Determine the [X, Y] coordinate at the center of the cell enclosing the given text.  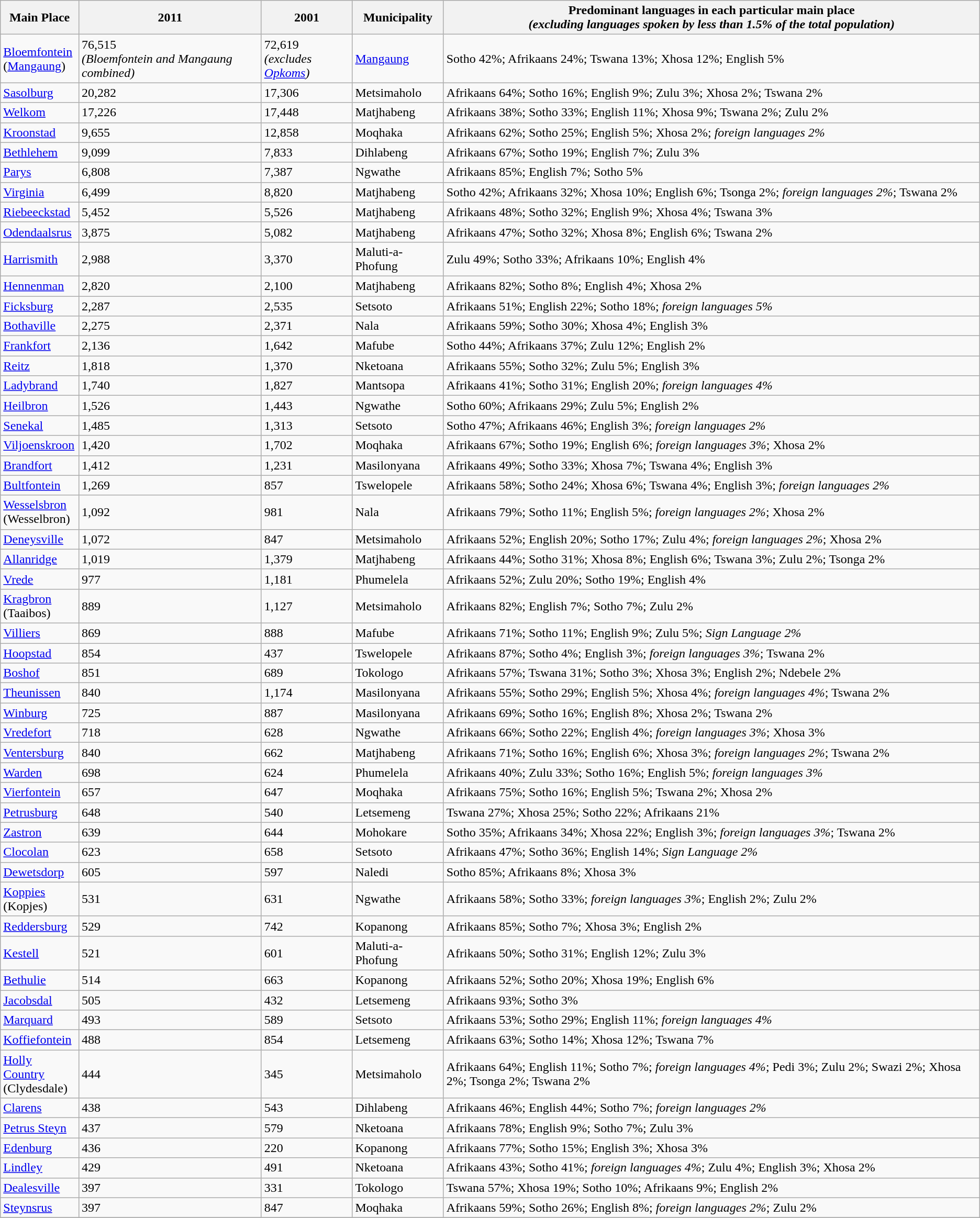
Bultfontein [40, 485]
Harrismith [40, 259]
Petrus Steyn [40, 1128]
1,642 [307, 346]
1,313 [307, 426]
Koffiefontein [40, 1040]
9,655 [170, 132]
Afrikaans 48%; Sotho 32%; English 9%; Xhosa 4%; Tswana 3% [711, 212]
Heilbron [40, 406]
17,226 [170, 113]
Mangaung [398, 59]
Ficksburg [40, 306]
Afrikaans 78%; English 9%; Sotho 7%; Zulu 3% [711, 1128]
1,019 [170, 559]
Afrikaans 64%; Sotho 16%; English 9%; Zulu 3%; Xhosa 2%; Tswana 2% [711, 93]
605 [170, 872]
8,820 [307, 192]
5,452 [170, 212]
Theunissen [40, 693]
345 [307, 1074]
Ventersburg [40, 753]
639 [170, 832]
Reddersburg [40, 926]
Afrikaans 52%; Sotho 20%; Xhosa 19%; English 6% [711, 980]
432 [307, 1000]
887 [307, 713]
Koppies(Kopjes) [40, 899]
1,092 [170, 512]
Vierfontein [40, 792]
657 [170, 792]
Frankfort [40, 346]
Bloemfontein(Mangaung) [40, 59]
1,072 [170, 539]
Afrikaans 46%; English 44%; Sotho 7%; foreign languages 2% [711, 1108]
Petrusburg [40, 812]
869 [170, 633]
2,136 [170, 346]
Wesselsbron(Wesselbron) [40, 512]
851 [170, 673]
624 [307, 773]
628 [307, 733]
Afrikaans 52%; Zulu 20%; Sotho 19%; English 4% [711, 579]
Clarens [40, 1108]
Municipality [398, 18]
Dealesville [40, 1188]
Kragbron(Taaibos) [40, 606]
7,387 [307, 172]
Sotho 85%; Afrikaans 8%; Xhosa 3% [711, 872]
Jacobsdal [40, 1000]
514 [170, 980]
529 [170, 926]
Afrikaans 40%; Zulu 33%; Sotho 16%; English 5%; foreign languages 3% [711, 773]
589 [307, 1020]
Deneysville [40, 539]
Afrikaans 62%; Sotho 25%; English 5%; Xhosa 2%; foreign languages 2% [711, 132]
Zulu 49%; Sotho 33%; Afrikaans 10%; English 4% [711, 259]
1,827 [307, 386]
5,526 [307, 212]
1,174 [307, 693]
Afrikaans 57%; Tswana 31%; Sotho 3%; Xhosa 3%; English 2%; Ndebele 2% [711, 673]
Bethulie [40, 980]
Sotho 44%; Afrikaans 37%; Zulu 12%; English 2% [711, 346]
644 [307, 832]
Ladybrand [40, 386]
648 [170, 812]
438 [170, 1108]
Tswana 57%; Xhosa 19%; Sotho 10%; Afrikaans 9%; English 2% [711, 1188]
2,535 [307, 306]
631 [307, 899]
2,820 [170, 286]
1,127 [307, 606]
742 [307, 926]
Kroonstad [40, 132]
1,412 [170, 465]
889 [170, 606]
1,485 [170, 426]
488 [170, 1040]
Afrikaans 67%; Sotho 19%; English 6%; foreign languages 3%; Xhosa 2% [711, 445]
1,231 [307, 465]
Afrikaans 51%; English 22%; Sotho 18%; foreign languages 5% [711, 306]
Predominant languages in each particular main place(excluding languages spoken by less than 1.5% of the total population) [711, 18]
436 [170, 1148]
579 [307, 1128]
698 [170, 773]
601 [307, 953]
663 [307, 980]
Virginia [40, 192]
Dewetsdorp [40, 872]
Vrede [40, 579]
Afrikaans 69%; Sotho 16%; English 8%; Xhosa 2%; Tswana 2% [711, 713]
543 [307, 1108]
Holly Country(Clydesdale) [40, 1074]
12,858 [307, 132]
Afrikaans 50%; Sotho 31%; English 12%; Zulu 3% [711, 953]
20,282 [170, 93]
Tswana 27%; Xhosa 25%; Sotho 22%; Afrikaans 21% [711, 812]
429 [170, 1168]
Afrikaans 64%; English 11%; Sotho 7%; foreign languages 4%; Pedi 3%; Zulu 2%; Swazi 2%; Xhosa 2%; Tsonga 2%; Tswana 2% [711, 1074]
Afrikaans 58%; Sotho 24%; Xhosa 6%; Tswana 4%; English 3%; foreign languages 2% [711, 485]
1,379 [307, 559]
981 [307, 512]
Afrikaans 43%; Sotho 41%; foreign languages 4%; Zulu 4%; English 3%; Xhosa 2% [711, 1168]
2,100 [307, 286]
Afrikaans 63%; Sotho 14%; Xhosa 12%; Tswana 7% [711, 1040]
658 [307, 852]
Afrikaans 52%; English 20%; Sotho 17%; Zulu 4%; foreign languages 2%; Xhosa 2% [711, 539]
Afrikaans 59%; Sotho 30%; Xhosa 4%; English 3% [711, 326]
1,818 [170, 366]
Welkom [40, 113]
331 [307, 1188]
Allanridge [40, 559]
1,702 [307, 445]
2011 [170, 18]
1,740 [170, 386]
Afrikaans 49%; Sotho 33%; Xhosa 7%; Tswana 4%; English 3% [711, 465]
2,275 [170, 326]
521 [170, 953]
17,448 [307, 113]
689 [307, 673]
5,082 [307, 232]
Afrikaans 77%; Sotho 15%; English 3%; Xhosa 3% [711, 1148]
72,619(excludes Opkoms) [307, 59]
Sotho 60%; Afrikaans 29%; Zulu 5%; English 2% [711, 406]
Afrikaans 71%; Sotho 11%; English 9%; Zulu 5%; Sign Language 2% [711, 633]
76,515(Bloemfontein and Mangaung combined) [170, 59]
718 [170, 733]
Riebeeckstad [40, 212]
2,371 [307, 326]
3,875 [170, 232]
Hennenman [40, 286]
Afrikaans 85%; English 7%; Sotho 5% [711, 172]
597 [307, 872]
Clocolan [40, 852]
Afrikaans 66%; Sotho 22%; English 4%; foreign languages 3%; Xhosa 3% [711, 733]
Reitz [40, 366]
Bothaville [40, 326]
Winburg [40, 713]
Main Place [40, 18]
Edenburg [40, 1148]
888 [307, 633]
Afrikaans 67%; Sotho 19%; English 7%; Zulu 3% [711, 152]
Afrikaans 93%; Sotho 3% [711, 1000]
Afrikaans 58%; Sotho 33%; foreign languages 3%; English 2%; Zulu 2% [711, 899]
Afrikaans 41%; Sotho 31%; English 20%; foreign languages 4% [711, 386]
Afrikaans 55%; Sotho 29%; English 5%; Xhosa 4%; foreign languages 4%; Tswana 2% [711, 693]
Afrikaans 82%; Sotho 8%; English 4%; Xhosa 2% [711, 286]
977 [170, 579]
Sotho 35%; Afrikaans 34%; Xhosa 22%; English 3%; foreign languages 3%; Tswana 2% [711, 832]
Naledi [398, 872]
Boshof [40, 673]
Afrikaans 75%; Sotho 16%; English 5%; Tswana 2%; Xhosa 2% [711, 792]
6,499 [170, 192]
9,099 [170, 152]
2,287 [170, 306]
Afrikaans 47%; Sotho 36%; English 14%; Sign Language 2% [711, 852]
647 [307, 792]
2001 [307, 18]
Parys [40, 172]
1,370 [307, 366]
Afrikaans 53%; Sotho 29%; English 11%; foreign languages 4% [711, 1020]
662 [307, 753]
17,306 [307, 93]
Mantsopa [398, 386]
725 [170, 713]
491 [307, 1168]
7,833 [307, 152]
Afrikaans 38%; Sotho 33%; English 11%; Xhosa 9%; Tswana 2%; Zulu 2% [711, 113]
1,443 [307, 406]
1,181 [307, 579]
1,269 [170, 485]
1,420 [170, 445]
Afrikaans 87%; Sotho 4%; English 3%; foreign languages 3%; Tswana 2% [711, 653]
Sotho 42%; Afrikaans 24%; Tswana 13%; Xhosa 12%; English 5% [711, 59]
Villiers [40, 633]
Afrikaans 85%; Sotho 7%; Xhosa 3%; English 2% [711, 926]
2,988 [170, 259]
857 [307, 485]
Viljoenskroon [40, 445]
6,808 [170, 172]
Afrikaans 79%; Sotho 11%; English 5%; foreign languages 2%; Xhosa 2% [711, 512]
3,370 [307, 259]
Afrikaans 82%; English 7%; Sotho 7%; Zulu 2% [711, 606]
Afrikaans 55%; Sotho 32%; Zulu 5%; English 3% [711, 366]
Sasolburg [40, 93]
Kestell [40, 953]
Steynsrus [40, 1208]
505 [170, 1000]
Odendaalsrus [40, 232]
Afrikaans 71%; Sotho 16%; English 6%; Xhosa 3%; foreign languages 2%; Tswana 2% [711, 753]
540 [307, 812]
Mohokare [398, 832]
623 [170, 852]
Afrikaans 44%; Sotho 31%; Xhosa 8%; English 6%; Tswana 3%; Zulu 2%; Tsonga 2% [711, 559]
Senekal [40, 426]
Lindley [40, 1168]
220 [307, 1148]
Brandfort [40, 465]
Warden [40, 773]
493 [170, 1020]
Afrikaans 59%; Sotho 26%; English 8%; foreign languages 2%; Zulu 2% [711, 1208]
Zastron [40, 832]
Bethlehem [40, 152]
Sotho 47%; Afrikaans 46%; English 3%; foreign languages 2% [711, 426]
Marquard [40, 1020]
Sotho 42%; Afrikaans 32%; Xhosa 10%; English 6%; Tsonga 2%; foreign languages 2%; Tswana 2% [711, 192]
Afrikaans 47%; Sotho 32%; Xhosa 8%; English 6%; Tswana 2% [711, 232]
444 [170, 1074]
1,526 [170, 406]
531 [170, 899]
Hoopstad [40, 653]
Vredefort [40, 733]
